Capture the cell that displays the provided text and extract its (X, Y) central coordinate. 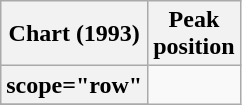
Chart (1993) (74, 34)
Peakposition (194, 34)
scope="row" (74, 85)
